Provide the (X, Y) coordinate of the cell's center where the given text is located.  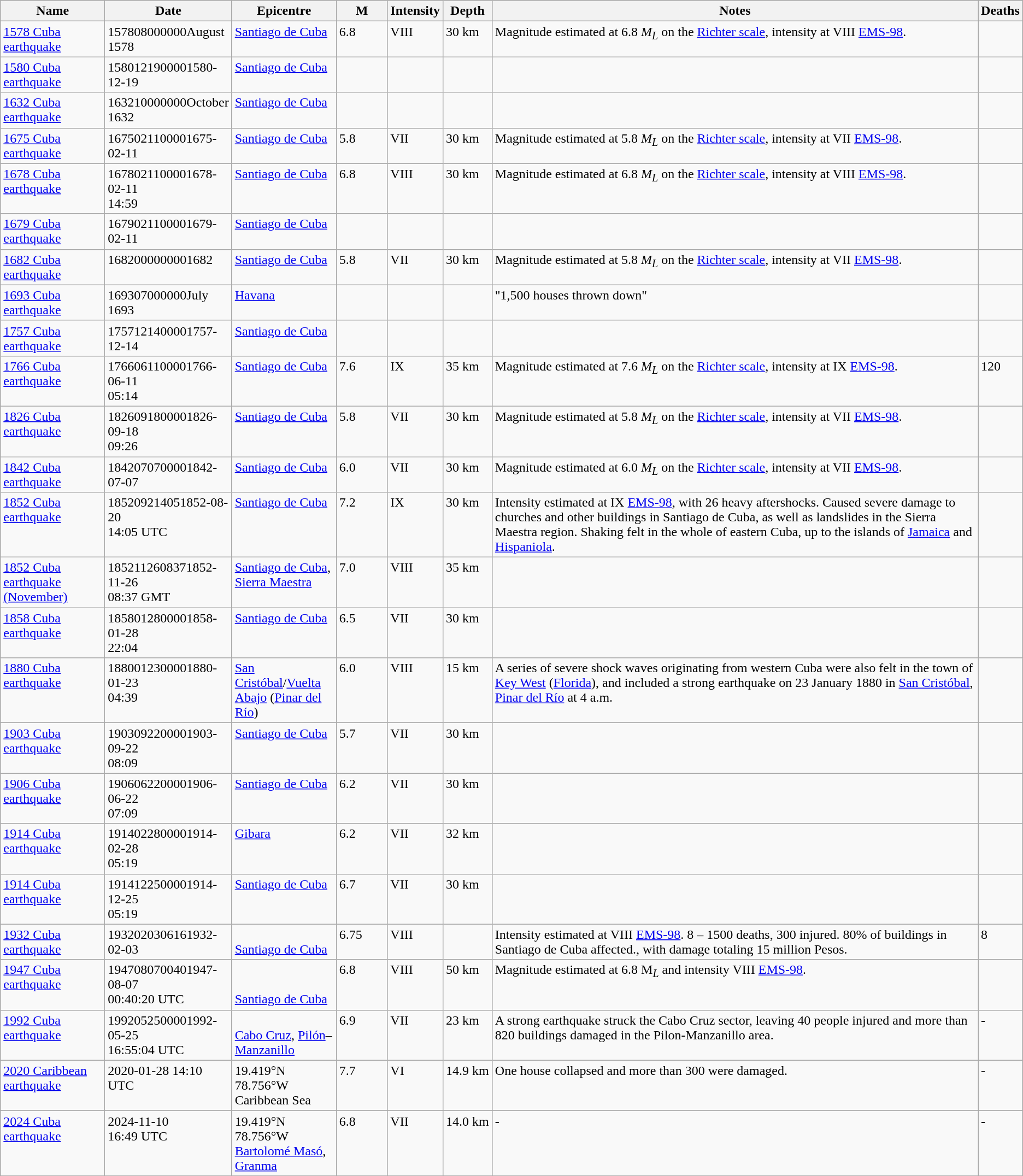
1903 Cuba earthquake (52, 748)
5.7 (362, 748)
1632 Cuba earthquake (52, 110)
19.419°N 78.756°WBartolomé Masó, Granma (284, 1143)
1679021100001679-02-11 (168, 232)
Date (168, 11)
1578 Cuba earthquake (52, 39)
7.0 (362, 583)
2024 Cuba earthquake (52, 1143)
"1,500 houses thrown down" (734, 303)
1678 Cuba earthquake (52, 189)
1842070700001842-07-07 (168, 474)
1914122500001914-12-2505:19 (168, 899)
1880012300001880-01-2304:39 (168, 691)
1852112608371852-11-2608:37 GMT (168, 583)
Magnitude estimated at 7.6 ML on the Richter scale, intensity at IX EMS-98. (734, 381)
1766061100001766-06-1105:14 (168, 381)
7.6 (362, 381)
14.9 km (468, 1085)
7.2 (362, 525)
23 km (468, 1035)
Name (52, 11)
Havana (284, 303)
6.9 (362, 1035)
1932 Cuba earthquake (52, 942)
One house collapsed and more than 300 were damaged. (734, 1085)
2024-11-1016:49 UTC (168, 1143)
1932020306161932-02-03 (168, 942)
32 km (468, 849)
120 (1001, 381)
1678021100001678-02-1114:59 (168, 189)
7.7 (362, 1085)
6.5 (362, 633)
Cabo Cruz, Pilón–Manzanillo (284, 1035)
1992 Cuba earthquake (52, 1035)
185209214051852-08-2014:05 UTC (168, 525)
6.7 (362, 899)
1826091800001826-09-1809:26 (168, 431)
1675 Cuba earthquake (52, 145)
1757 Cuba earthquake (52, 338)
2020 Caribbean earthquake (52, 1085)
1947 Cuba earthquake (52, 985)
163210000000October 1632 (168, 110)
1679 Cuba earthquake (52, 232)
Deaths (1001, 11)
Gibara (284, 849)
1757121400001757-12-14 (168, 338)
1992052500001992-05-2516:55:04 UTC (168, 1035)
1858012800001858-01-2822:04 (168, 633)
8 (1001, 942)
Depth (468, 11)
1852 Cuba earthquake (November) (52, 583)
Magnitude estimated at 6.0 ML on the Richter scale, intensity at VII EMS-98. (734, 474)
1580121900001580-12-19 (168, 74)
Magnitude estimated at 6.8 ML and intensity VIII EMS-98. (734, 985)
50 km (468, 985)
1914022800001914-02-2805:19 (168, 849)
1826 Cuba earthquake (52, 431)
1580 Cuba earthquake (52, 74)
1903092200001903-09-2208:09 (168, 748)
1693 Cuba earthquake (52, 303)
Notes (734, 11)
1906 Cuba earthquake (52, 798)
San Cristóbal/Vuelta Abajo (Pinar del Río) (284, 691)
Santiago de Cuba, Sierra Maestra (284, 583)
1858 Cuba earthquake (52, 633)
19.419°N 78.756°WCaribbean Sea (284, 1085)
1682000000001682 (168, 267)
Intensity (415, 11)
2020-01-28 14:10 UTC (168, 1085)
1842 Cuba earthquake (52, 474)
157808000000August 1578 (168, 39)
A strong earthquake struck the Cabo Cruz sector, leaving 40 people injured and more than 820 buildings damaged in the Pilon-Manzanillo area. (734, 1035)
169307000000July 1693 (168, 303)
1852 Cuba earthquake (52, 525)
M (362, 11)
1766 Cuba earthquake (52, 381)
Epicentre (284, 11)
VI (415, 1085)
1947080700401947-08-0700:40:20 UTC (168, 985)
1682 Cuba earthquake (52, 267)
1906062200001906-06-2207:09 (168, 798)
1880 Cuba earthquake (52, 691)
6.75 (362, 942)
15 km (468, 691)
14.0 km (468, 1143)
1675021100001675-02-11 (168, 145)
